Output the (x, y) coordinate of the center of the cell containing the given text.  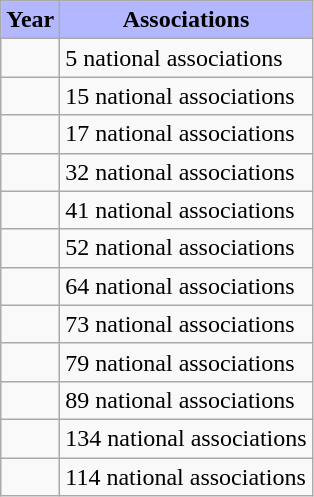
134 national associations (186, 438)
32 national associations (186, 172)
52 national associations (186, 248)
Associations (186, 20)
41 national associations (186, 210)
79 national associations (186, 362)
17 national associations (186, 134)
64 national associations (186, 286)
73 national associations (186, 324)
89 national associations (186, 400)
15 national associations (186, 96)
5 national associations (186, 58)
114 national associations (186, 477)
Year (30, 20)
